For the text-containing cell, return its midpoint in (X, Y) coordinate format. 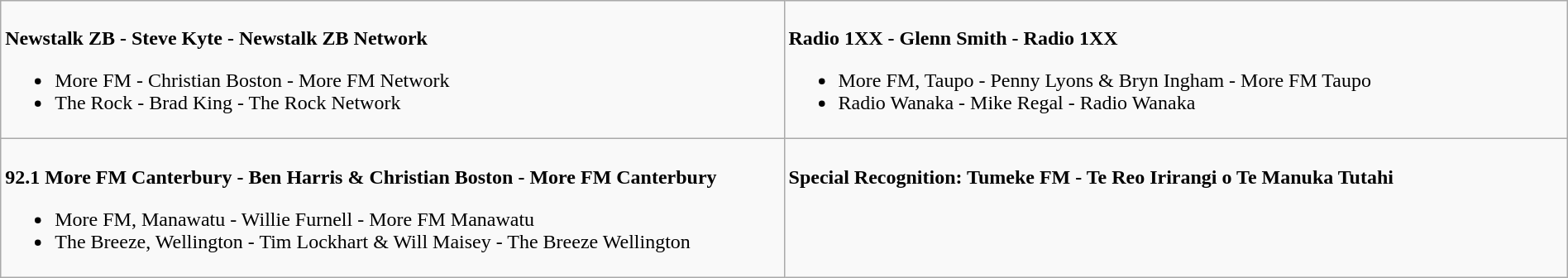
Radio 1XX - Glenn Smith - Radio 1XXMore FM, Taupo - Penny Lyons & Bryn Ingham - More FM TaupoRadio Wanaka - Mike Regal - Radio Wanaka (1176, 69)
Special Recognition: Tumeke FM - Te Reo Irirangi o Te Manuka Tutahi (1176, 208)
Newstalk ZB - Steve Kyte - Newstalk ZB NetworkMore FM - Christian Boston - More FM NetworkThe Rock - Brad King - The Rock Network (392, 69)
